Locate the cell with the specified text and output its [x, y] center coordinate. 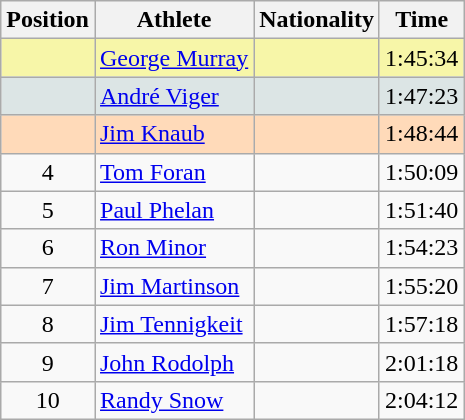
Jim Knaub [174, 134]
Jim Martinson [174, 286]
1:47:23 [421, 96]
1:45:34 [421, 58]
Ron Minor [174, 248]
8 [48, 324]
Tom Foran [174, 172]
1:50:09 [421, 172]
2:04:12 [421, 400]
1:48:44 [421, 134]
9 [48, 362]
Randy Snow [174, 400]
Jim Tennigkeit [174, 324]
1:55:20 [421, 286]
6 [48, 248]
Time [421, 20]
Position [48, 20]
4 [48, 172]
1:51:40 [421, 210]
1:57:18 [421, 324]
Paul Phelan [174, 210]
1:54:23 [421, 248]
George Murray [174, 58]
2:01:18 [421, 362]
5 [48, 210]
John Rodolph [174, 362]
Nationality [317, 20]
Athlete [174, 20]
7 [48, 286]
10 [48, 400]
André Viger [174, 96]
